Output the [X, Y] coordinate of the center of the cell containing the given text.  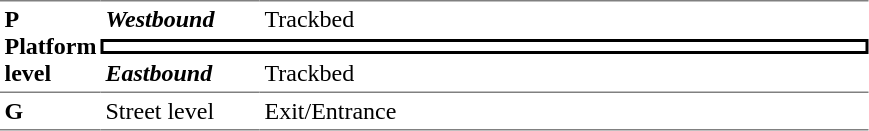
PPlatform level [50, 46]
Exit/Entrance [564, 112]
G [50, 112]
Street level [180, 112]
Eastbound [180, 72]
Westbound [180, 20]
